Locate the cell with the specified text and output its (x, y) center coordinate. 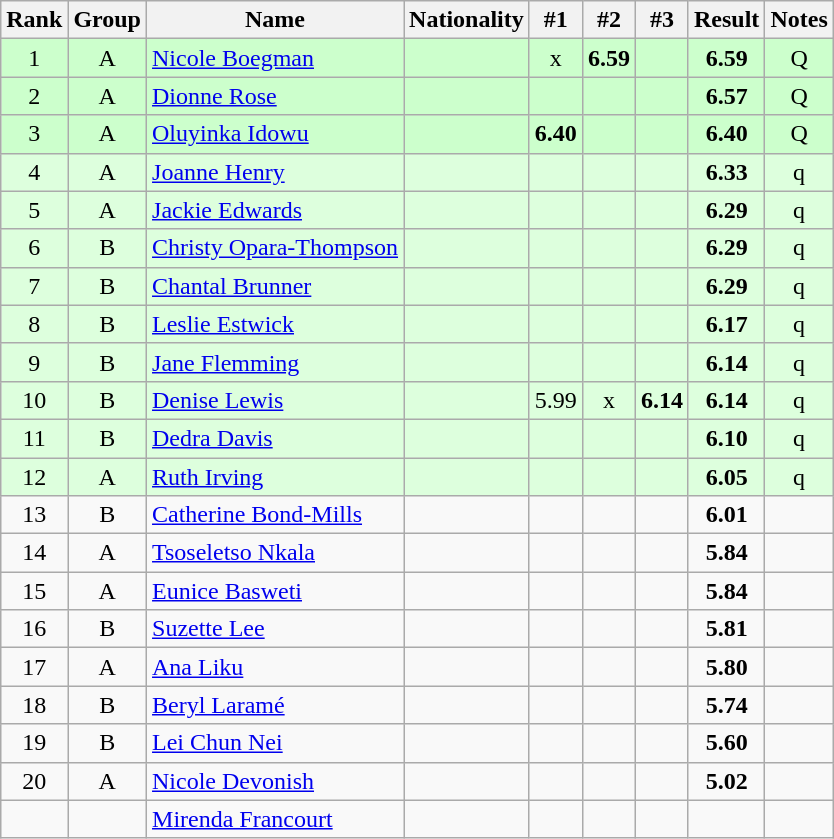
#2 (608, 20)
Denise Lewis (276, 400)
Oluyinka Idowu (276, 134)
12 (34, 477)
6.17 (726, 324)
17 (34, 667)
11 (34, 438)
5.81 (726, 629)
Joanne Henry (276, 172)
Dedra Davis (276, 438)
Chantal Brunner (276, 286)
Nationality (467, 20)
Jackie Edwards (276, 210)
Tsoseletso Nkala (276, 553)
5.02 (726, 781)
Rank (34, 20)
Christy Opara-Thompson (276, 248)
5.60 (726, 743)
13 (34, 515)
18 (34, 705)
16 (34, 629)
6.01 (726, 515)
6 (34, 248)
5 (34, 210)
6.57 (726, 96)
Name (276, 20)
Ana Liku (276, 667)
Notes (799, 20)
Ruth Irving (276, 477)
4 (34, 172)
6.33 (726, 172)
Group (108, 20)
19 (34, 743)
Lei Chun Nei (276, 743)
5.80 (726, 667)
6.10 (726, 438)
3 (34, 134)
Catherine Bond-Mills (276, 515)
8 (34, 324)
15 (34, 591)
Beryl Laramé (276, 705)
10 (34, 400)
Dionne Rose (276, 96)
#3 (662, 20)
Result (726, 20)
Jane Flemming (276, 362)
2 (34, 96)
#1 (556, 20)
Suzette Lee (276, 629)
Nicole Boegman (276, 58)
1 (34, 58)
7 (34, 286)
Eunice Basweti (276, 591)
9 (34, 362)
Mirenda Francourt (276, 819)
Leslie Estwick (276, 324)
5.74 (726, 705)
20 (34, 781)
6.05 (726, 477)
5.99 (556, 400)
14 (34, 553)
Nicole Devonish (276, 781)
